For the text-containing cell, return its midpoint in (x, y) coordinate format. 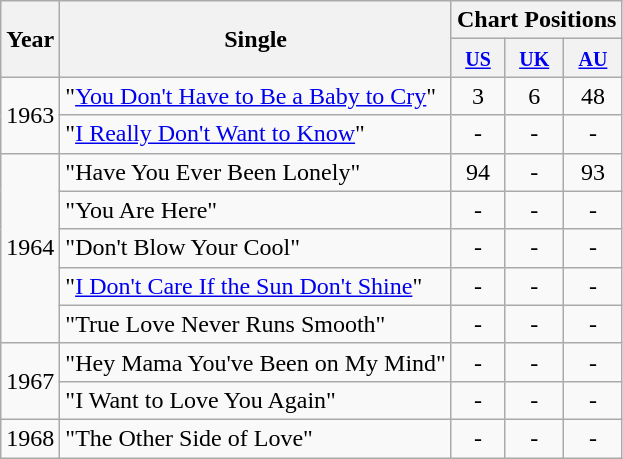
Year (30, 39)
"I Don't Care If the Sun Don't Shine" (256, 286)
"You Are Here" (256, 210)
AU (593, 58)
"Have You Ever Been Lonely" (256, 172)
1968 (30, 438)
"I Want to Love You Again" (256, 400)
Single (256, 39)
1963 (30, 115)
48 (593, 96)
94 (478, 172)
"The Other Side of Love" (256, 438)
3 (478, 96)
1964 (30, 248)
"Don't Blow Your Cool" (256, 248)
"Hey Mama You've Been on My Mind" (256, 362)
UK (534, 58)
Chart Positions (536, 20)
1967 (30, 381)
"You Don't Have to Be a Baby to Cry" (256, 96)
US (478, 58)
6 (534, 96)
93 (593, 172)
"True Love Never Runs Smooth" (256, 324)
"I Really Don't Want to Know" (256, 134)
